Pinpoint the cell where the given text exists, returning its (X, Y) midpoint coordinate. 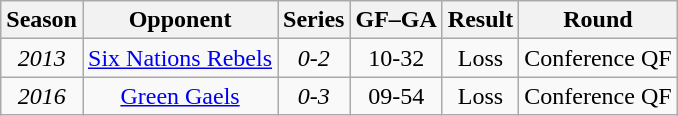
Opponent (180, 20)
09-54 (396, 96)
2016 (42, 96)
Result (480, 20)
Season (42, 20)
Series (314, 20)
Six Nations Rebels (180, 58)
2013 (42, 58)
Round (598, 20)
Green Gaels (180, 96)
0-2 (314, 58)
GF–GA (396, 20)
0-3 (314, 96)
10-32 (396, 58)
